Detect which cell encompasses the target text, then output its [X, Y] center coordinate. 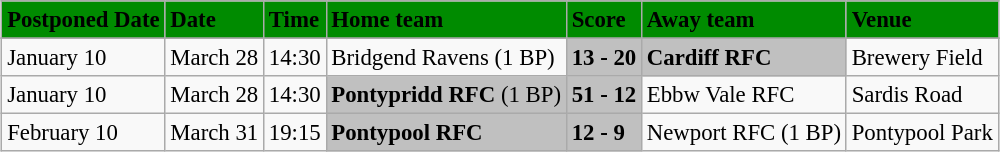
Sardis Road [922, 95]
51 - 12 [604, 95]
12 - 9 [604, 133]
Postponed Date [84, 20]
Venue [922, 20]
Score [604, 20]
Cardiff RFC [744, 57]
13 - 20 [604, 57]
Date [214, 20]
Time [294, 20]
Bridgend Ravens (1 BP) [446, 57]
Home team [446, 20]
Ebbw Vale RFC [744, 95]
Pontypool Park [922, 133]
Newport RFC (1 BP) [744, 133]
Pontypool RFC [446, 133]
19:15 [294, 133]
March 31 [214, 133]
Brewery Field [922, 57]
February 10 [84, 133]
Away team [744, 20]
Pontypridd RFC (1 BP) [446, 95]
